Detect which cell encompasses the target text, then output its (X, Y) center coordinate. 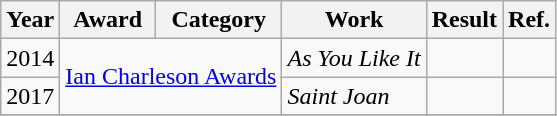
Award (108, 20)
Category (218, 20)
As You Like It (354, 58)
Saint Joan (354, 96)
2014 (30, 58)
Result (464, 20)
Ian Charleson Awards (171, 77)
Work (354, 20)
Year (30, 20)
Ref. (530, 20)
2017 (30, 96)
